Output the [x, y] coordinate of the center of the cell containing the given text.  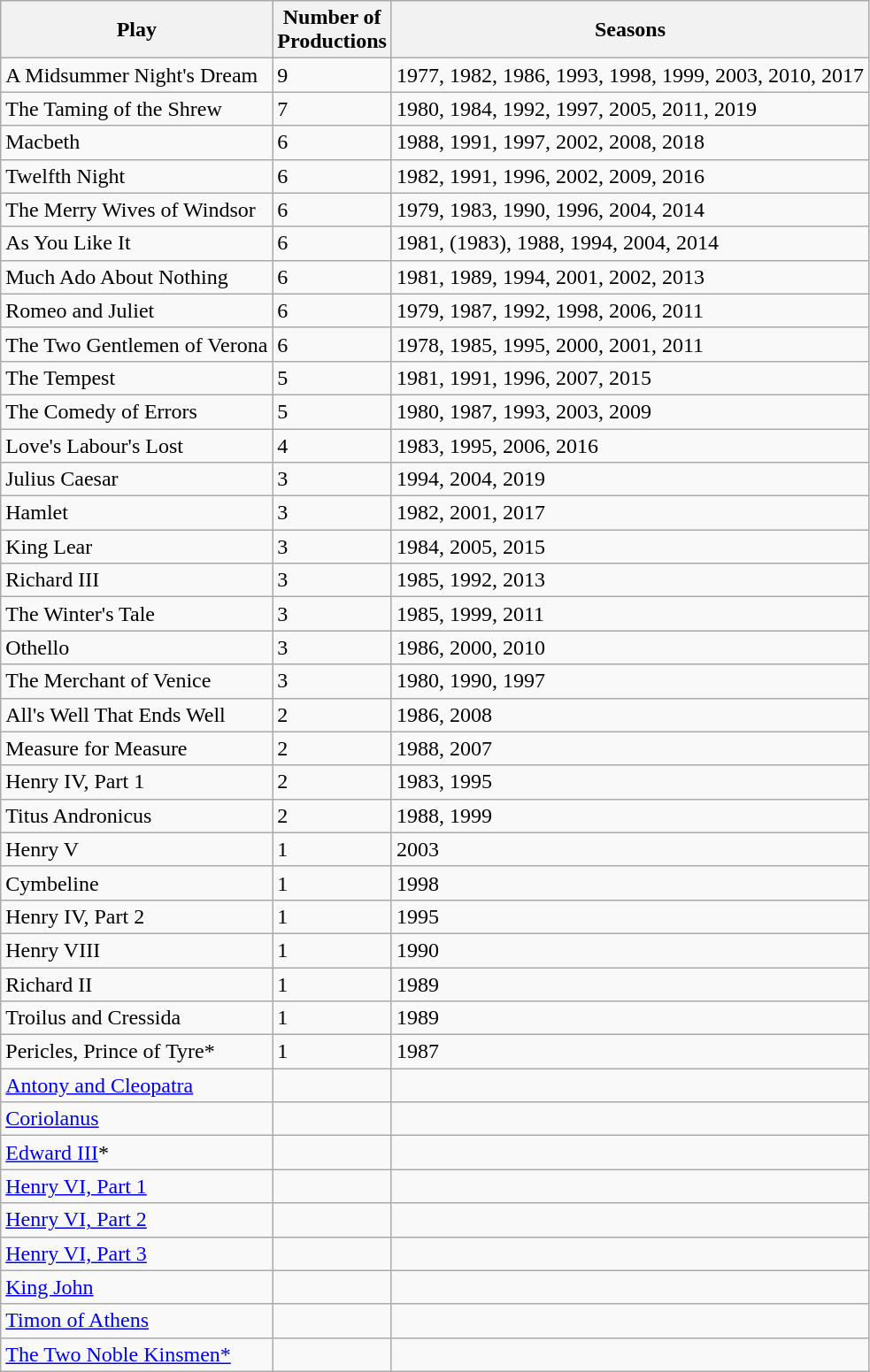
Cymbeline [136, 883]
1988, 2007 [630, 748]
1981, 1989, 1994, 2001, 2002, 2013 [630, 277]
Pericles, Prince of Tyre* [136, 1052]
Henry VI, Part 3 [136, 1253]
The Taming of the Shrew [136, 109]
Henry IV, Part 1 [136, 782]
1987 [630, 1052]
7 [333, 109]
1986, 2008 [630, 715]
Hamlet [136, 513]
1998 [630, 883]
1983, 1995 [630, 782]
The Two Gentlemen of Verona [136, 344]
1978, 1985, 1995, 2000, 2001, 2011 [630, 344]
Henry V [136, 849]
Number ofProductions [333, 30]
Coriolanus [136, 1119]
King John [136, 1287]
1979, 1987, 1992, 1998, 2006, 2011 [630, 310]
1980, 1987, 1993, 2003, 2009 [630, 411]
Much Ado About Nothing [136, 277]
1982, 1991, 1996, 2002, 2009, 2016 [630, 176]
Macbeth [136, 142]
The Winter's Tale [136, 614]
1985, 1999, 2011 [630, 614]
1980, 1990, 1997 [630, 681]
Henry VI, Part 1 [136, 1186]
Henry VI, Part 2 [136, 1220]
Edward III* [136, 1153]
The Two Noble Kinsmen* [136, 1354]
1981, (1983), 1988, 1994, 2004, 2014 [630, 243]
Othello [136, 648]
Twelfth Night [136, 176]
1980, 1984, 1992, 1997, 2005, 2011, 2019 [630, 109]
The Merry Wives of Windsor [136, 210]
1988, 1999 [630, 816]
The Comedy of Errors [136, 411]
2003 [630, 849]
1983, 1995, 2006, 2016 [630, 445]
Titus Andronicus [136, 816]
1982, 2001, 2017 [630, 513]
9 [333, 75]
1981, 1991, 1996, 2007, 2015 [630, 378]
1977, 1982, 1986, 1993, 1998, 1999, 2003, 2010, 2017 [630, 75]
Measure for Measure [136, 748]
1988, 1991, 1997, 2002, 2008, 2018 [630, 142]
1985, 1992, 2013 [630, 580]
Seasons [630, 30]
1979, 1983, 1990, 1996, 2004, 2014 [630, 210]
The Merchant of Venice [136, 681]
1990 [630, 950]
Love's Labour's Lost [136, 445]
4 [333, 445]
Play [136, 30]
Troilus and Cressida [136, 1018]
Henry IV, Part 2 [136, 916]
1984, 2005, 2015 [630, 547]
All's Well That Ends Well [136, 715]
King Lear [136, 547]
Antony and Cleopatra [136, 1085]
Timon of Athens [136, 1321]
1995 [630, 916]
Henry VIII [136, 950]
A Midsummer Night's Dream [136, 75]
1986, 2000, 2010 [630, 648]
Julius Caesar [136, 479]
The Tempest [136, 378]
Richard II [136, 985]
Richard III [136, 580]
As You Like It [136, 243]
1994, 2004, 2019 [630, 479]
Romeo and Juliet [136, 310]
